Provide the (x, y) coordinate of the cell's center where the given text is located.  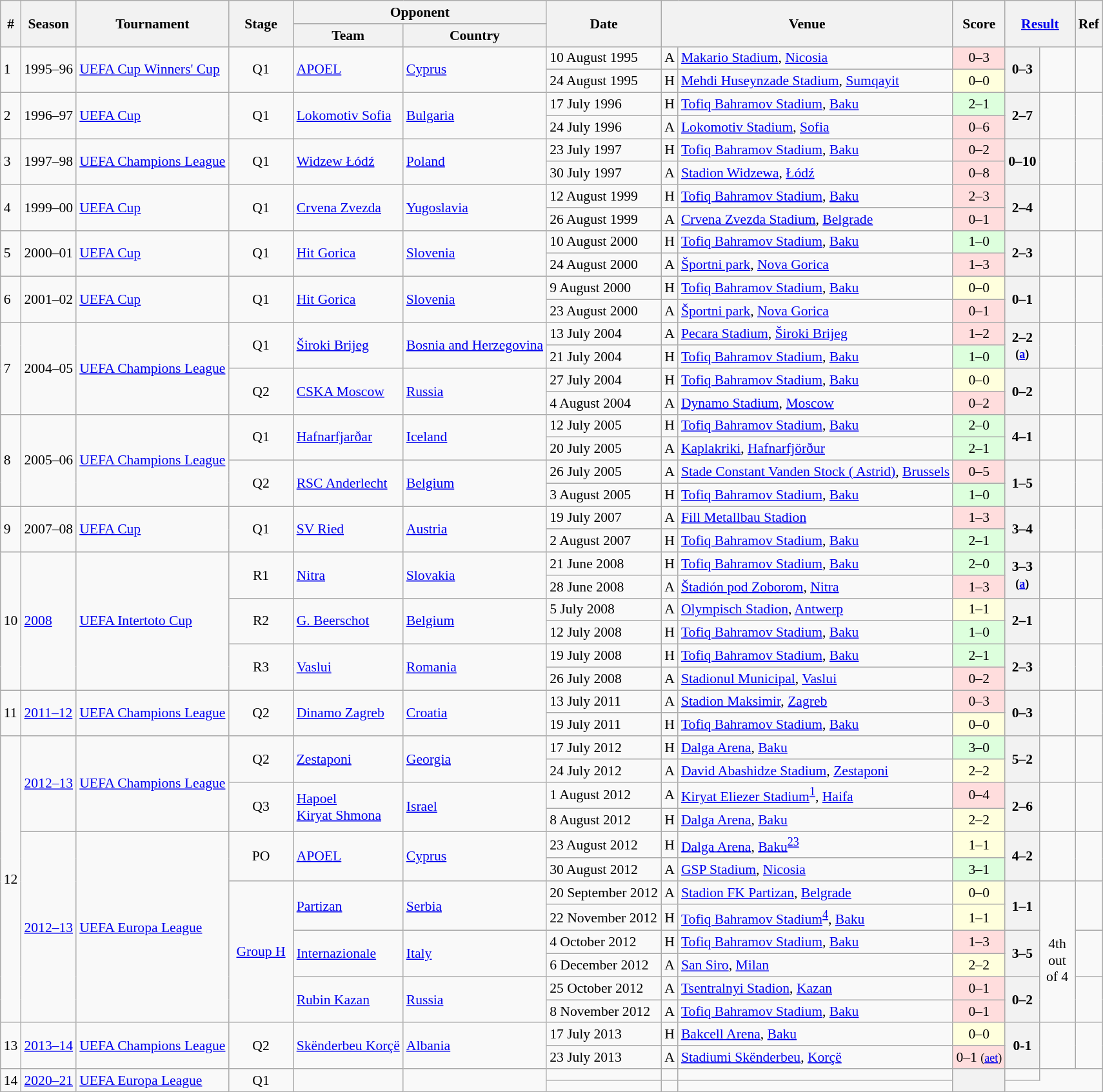
3–5 (1022, 953)
Fill Metallbau Stadion (815, 518)
0–4 (979, 795)
8 August 2012 (604, 820)
27 July 2004 (604, 380)
Poland (475, 161)
12 July 2008 (604, 633)
Skënderbeu Korçë (348, 1046)
UEFA Intertoto Cup (152, 621)
11 (11, 713)
2004–05 (48, 368)
26 August 1999 (604, 219)
30 July 1997 (604, 174)
9 August 2000 (604, 288)
David Abashidze Stadium, Zestaponi (815, 771)
Ref (1089, 23)
Result (1040, 23)
Dinamo Zagreb (348, 713)
Internazionale (348, 953)
3–3(a) (1022, 575)
0–5 (979, 472)
2008 (48, 621)
0–8 (979, 174)
24 August 2000 (604, 265)
17 July 1996 (604, 104)
Stade Constant Vanden Stock ( Astrid), Brussels (815, 472)
30 August 2012 (604, 870)
Mehdi Huseynzade Stadium, Sumqayit (815, 81)
6 (11, 299)
Group H (261, 952)
Serbia (475, 906)
1995–96 (48, 70)
4 October 2012 (604, 942)
1 (11, 70)
21 July 2004 (604, 357)
Vaslui (348, 667)
Crvena Zvezda Stadium, Belgrade (815, 219)
6 December 2012 (604, 966)
22 November 2012 (604, 917)
24 July 2012 (604, 771)
12 July 2005 (604, 426)
Stadion FK Partizan, Belgrade (815, 893)
Stadion Maksimir, Zagreb (815, 702)
Široki Brijeg (348, 346)
Team (348, 35)
1999–00 (48, 208)
Nitra (348, 575)
Stadion Widzewa, Łódź (815, 174)
2–2(a) (1022, 346)
Slovakia (475, 575)
Yugoslavia (475, 208)
R3 (261, 667)
CSKA Moscow (348, 391)
4–1 (1022, 437)
Tsentralnyi Stadion, Kazan (815, 988)
2020–21 (48, 1080)
SV Ried (348, 529)
23 July 2013 (604, 1057)
San Siro, Milan (815, 966)
Kiryat Eliezer Stadium1, Haifa (815, 795)
10 August 2000 (604, 242)
8 (11, 460)
Lokomotiv Sofia (348, 116)
0-1 (1022, 1046)
Widzew Łódź (348, 161)
25 October 2012 (604, 988)
Stadiumi Skënderbeu, Korçë (815, 1057)
Q3 (261, 806)
Zestaponi (348, 759)
21 June 2008 (604, 564)
Season (48, 23)
Bosnia and Herzegovina (475, 346)
14 (11, 1080)
RSC Anderlecht (348, 484)
1997–98 (48, 161)
2–7 (1022, 116)
19 July 2008 (604, 656)
28 June 2008 (604, 587)
5 July 2008 (604, 610)
Bakcell Arena, Baku (815, 1035)
8 November 2012 (604, 1011)
13 July 2004 (604, 334)
PO (261, 857)
0–1 (aet) (979, 1057)
26 July 2005 (604, 472)
3 (11, 161)
10 (11, 621)
2 August 2007 (604, 541)
R2 (261, 620)
26 July 2008 (604, 679)
1–2 (979, 334)
4 (11, 208)
2001–02 (48, 299)
Štadión pod Zoborom, Nitra (815, 587)
UEFA Cup Winners' Cup (152, 70)
3–0 (979, 748)
Croatia (475, 713)
5 (11, 253)
Pecara Stadium, Široki Brijeg (815, 334)
Score (979, 23)
Opponent (420, 12)
Crvena Zvezda (348, 208)
19 July 2011 (604, 725)
Israel (475, 806)
3 August 2005 (604, 495)
GSP Stadium, Nicosia (815, 870)
HapoelKiryat Shmona (348, 806)
Country (475, 35)
23 August 2000 (604, 311)
Makario Stadium, Nicosia (815, 58)
Hafnarfjarðar (348, 437)
R1 (261, 575)
17 July 2012 (604, 748)
2011–12 (48, 713)
10 August 1995 (604, 58)
Partizan (348, 906)
4th out of 4 (1058, 952)
2 (11, 116)
Tofiq Bahramov Stadium4, Baku (815, 917)
3–1 (979, 870)
1996–97 (48, 116)
Venue (807, 23)
# (11, 23)
Stadionul Municipal, Vaslui (815, 679)
2013–14 (48, 1046)
2000–01 (48, 253)
23 July 1997 (604, 150)
Austria (475, 529)
Italy (475, 953)
1 August 2012 (604, 795)
3–4 (1022, 529)
13 (11, 1046)
Tournament (152, 23)
Kaplakriki, Hafnarfjörður (815, 449)
Lokomotiv Stadium, Sofia (815, 127)
0–10 (1022, 161)
Dynamo Stadium, Moscow (815, 403)
19 July 2007 (604, 518)
24 August 1995 (604, 81)
7 (11, 368)
1–5 (1022, 484)
4–2 (1022, 857)
12 (11, 880)
Date (604, 23)
17 July 2013 (604, 1035)
Georgia (475, 759)
20 September 2012 (604, 893)
Olympisch Stadion, Antwerp (815, 610)
12 August 1999 (604, 196)
24 July 1996 (604, 127)
G. Beerschot (348, 620)
13 July 2011 (604, 702)
2007–08 (48, 529)
0–6 (979, 127)
9 (11, 529)
Dalga Arena, Baku23 (815, 845)
2005–06 (48, 460)
23 August 2012 (604, 845)
Rubin Kazan (348, 1000)
20 July 2005 (604, 449)
Stage (261, 23)
2–6 (1022, 806)
Albania (475, 1046)
4 August 2004 (604, 403)
Bulgaria (475, 116)
2–4 (1022, 208)
5–2 (1022, 759)
Romania (475, 667)
Iceland (475, 437)
